Return the (x, y) coordinate for the center point of the cell that contains the specified text.  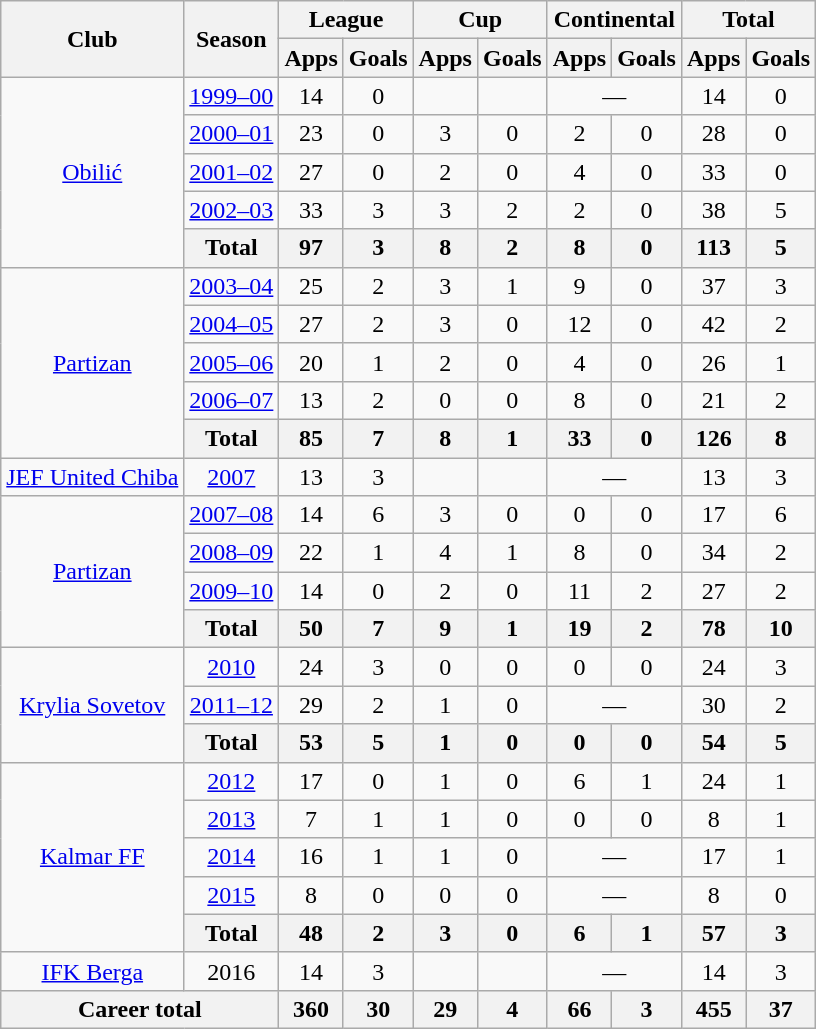
20 (311, 362)
JEF United Chiba (92, 477)
25 (311, 286)
78 (713, 629)
2005–06 (232, 362)
2013 (232, 819)
21 (713, 400)
34 (713, 553)
2007–08 (232, 515)
22 (311, 553)
Club (92, 39)
126 (713, 438)
IFK Berga (92, 971)
16 (311, 857)
26 (713, 362)
50 (311, 629)
2001–02 (232, 172)
Obilić (92, 172)
Cup (480, 20)
57 (713, 933)
2011–12 (232, 705)
2000–01 (232, 134)
85 (311, 438)
2008–09 (232, 553)
2002–03 (232, 210)
12 (579, 324)
2015 (232, 895)
2004–05 (232, 324)
42 (713, 324)
Krylia Sovetov (92, 705)
Kalmar FF (92, 857)
54 (713, 743)
2014 (232, 857)
2016 (232, 971)
97 (311, 248)
1999–00 (232, 96)
2010 (232, 667)
48 (311, 933)
11 (579, 591)
League (346, 20)
113 (713, 248)
455 (713, 1009)
360 (311, 1009)
Season (232, 39)
38 (713, 210)
2009–10 (232, 591)
2007 (232, 477)
10 (781, 629)
2006–07 (232, 400)
23 (311, 134)
2003–04 (232, 286)
66 (579, 1009)
2012 (232, 781)
28 (713, 134)
53 (311, 743)
Continental (614, 20)
19 (579, 629)
Career total (140, 1009)
